Pinpoint the cell where the given text exists, returning its [X, Y] midpoint coordinate. 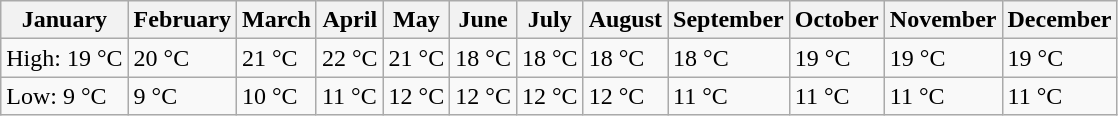
September [729, 20]
High: 19 °C [64, 58]
July [550, 20]
December [1060, 20]
August [625, 20]
10 °C [276, 96]
March [276, 20]
June [484, 20]
October [836, 20]
22 °C [350, 58]
January [64, 20]
20 °C [182, 58]
February [182, 20]
Low: 9 °C [64, 96]
9 °C [182, 96]
May [416, 20]
November [943, 20]
April [350, 20]
